Detect which cell encompasses the target text, then output its (X, Y) center coordinate. 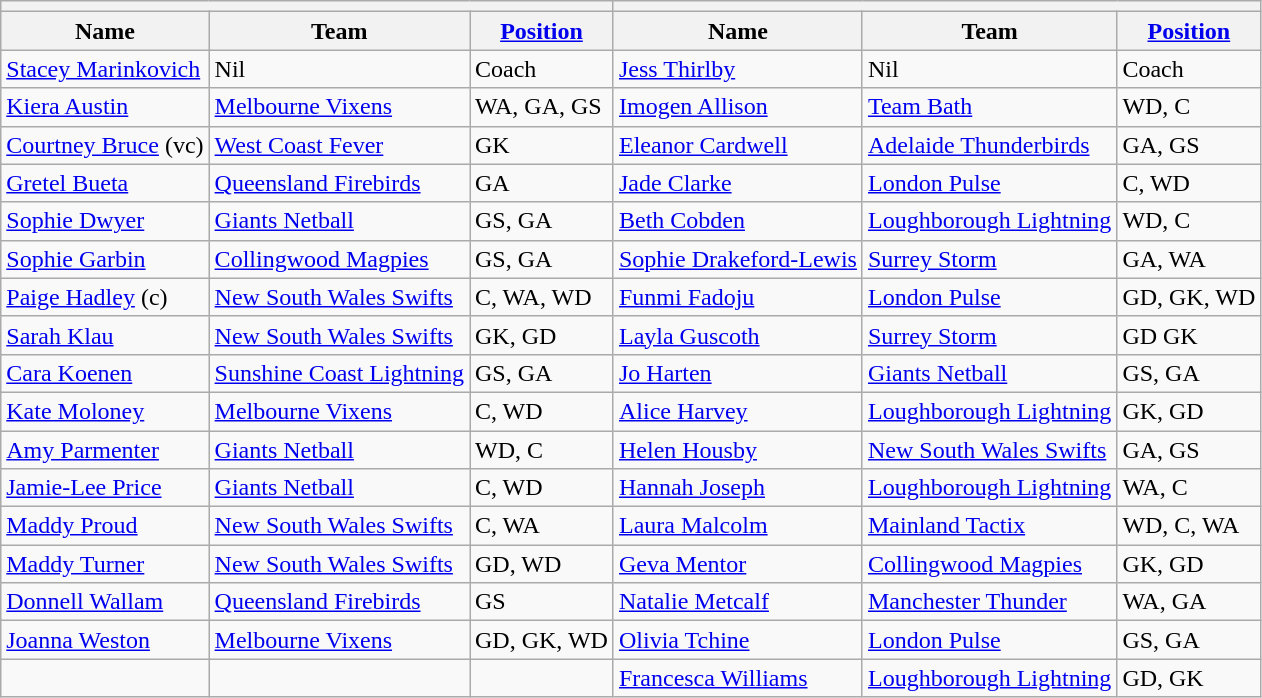
Sophie Garbin (105, 259)
West Coast Fever (339, 145)
Olivia Tchine (738, 640)
WA, GA, GS (542, 107)
Beth Cobden (738, 221)
Jo Harten (738, 373)
C, WA, WD (542, 297)
GD, GK (1189, 678)
GK (542, 145)
WD, C, WA (1189, 526)
Laura Malcolm (738, 526)
Paige Hadley (c) (105, 297)
Donnell Wallam (105, 602)
Alice Harvey (738, 411)
GD, WD (542, 564)
Geva Mentor (738, 564)
Maddy Turner (105, 564)
GS (542, 602)
Stacey Marinkovich (105, 69)
Eleanor Cardwell (738, 145)
Cara Koenen (105, 373)
C, WA (542, 526)
Manchester Thunder (989, 602)
Sunshine Coast Lightning (339, 373)
Sarah Klau (105, 335)
Natalie Metcalf (738, 602)
Hannah Joseph (738, 488)
Helen Housby (738, 449)
Sophie Drakeford-Lewis (738, 259)
WA, GA (1189, 602)
Jess Thirlby (738, 69)
Imogen Allison (738, 107)
Amy Parmenter (105, 449)
Courtney Bruce (vc) (105, 145)
GD GK (1189, 335)
Joanna Weston (105, 640)
Adelaide Thunderbirds (989, 145)
Layla Guscoth (738, 335)
Sophie Dwyer (105, 221)
Mainland Tactix (989, 526)
Jade Clarke (738, 183)
Kiera Austin (105, 107)
WA, C (1189, 488)
Gretel Bueta (105, 183)
Funmi Fadoju (738, 297)
Francesca Williams (738, 678)
GA (542, 183)
Kate Moloney (105, 411)
Team Bath (989, 107)
Jamie-Lee Price (105, 488)
GA, WA (1189, 259)
Maddy Proud (105, 526)
